Search for the cell housing the specified text and yield its (X, Y) center coordinate. 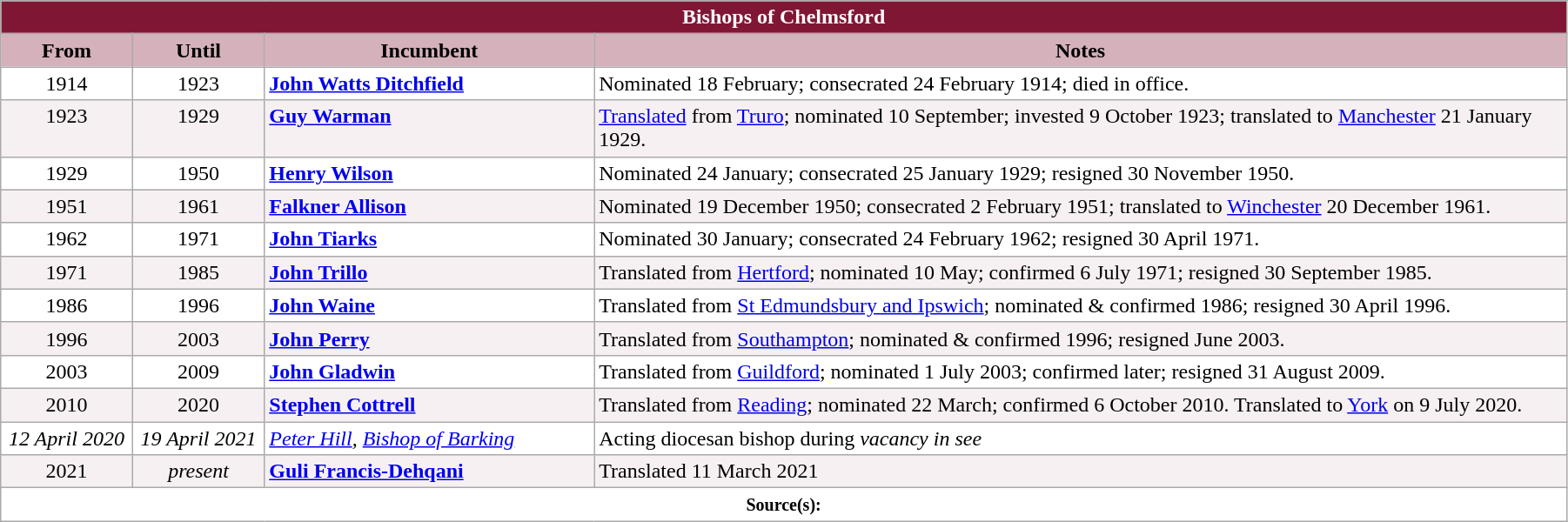
Translated from Truro; nominated 10 September; invested 9 October 1923; translated to Manchester 21 January 1929. (1081, 129)
Nominated 30 January; consecrated 24 February 1962; resigned 30 April 1971. (1081, 239)
Translated from Reading; nominated 22 March; confirmed 6 October 2010. Translated to York on 9 July 2020. (1081, 405)
2021 (67, 472)
Henry Wilson (430, 173)
Nominated 19 December 1950; consecrated 2 February 1951; translated to Winchester 20 December 1961. (1081, 206)
From (67, 50)
2010 (67, 405)
Translated 11 March 2021 (1081, 472)
1961 (198, 206)
1914 (67, 84)
1985 (198, 272)
1962 (67, 239)
12 April 2020 (67, 438)
John Gladwin (430, 371)
19 April 2021 (198, 438)
Acting diocesan bishop during vacancy in see (1081, 438)
John Waine (430, 305)
Bishops of Chelmsford (784, 17)
Guy Warman (430, 129)
Falkner Allison (430, 206)
John Perry (430, 338)
John Trillo (430, 272)
John Tiarks (430, 239)
Guli Francis-Dehqani (430, 472)
Translated from Hertford; nominated 10 May; confirmed 6 July 1971; resigned 30 September 1985. (1081, 272)
2020 (198, 405)
present (198, 472)
Source(s): (784, 505)
Peter Hill, Bishop of Barking (430, 438)
Translated from St Edmundsbury and Ipswich; nominated & confirmed 1986; resigned 30 April 1996. (1081, 305)
Until (198, 50)
1951 (67, 206)
Translated from Southampton; nominated & confirmed 1996; resigned June 2003. (1081, 338)
Nominated 18 February; consecrated 24 February 1914; died in office. (1081, 84)
Translated from Guildford; nominated 1 July 2003; confirmed later; resigned 31 August 2009. (1081, 371)
Notes (1081, 50)
Stephen Cottrell (430, 405)
1950 (198, 173)
Nominated 24 January; consecrated 25 January 1929; resigned 30 November 1950. (1081, 173)
2009 (198, 371)
1986 (67, 305)
Incumbent (430, 50)
John Watts Ditchfield (430, 84)
